Pinpoint the cell where the given text exists, returning its [X, Y] midpoint coordinate. 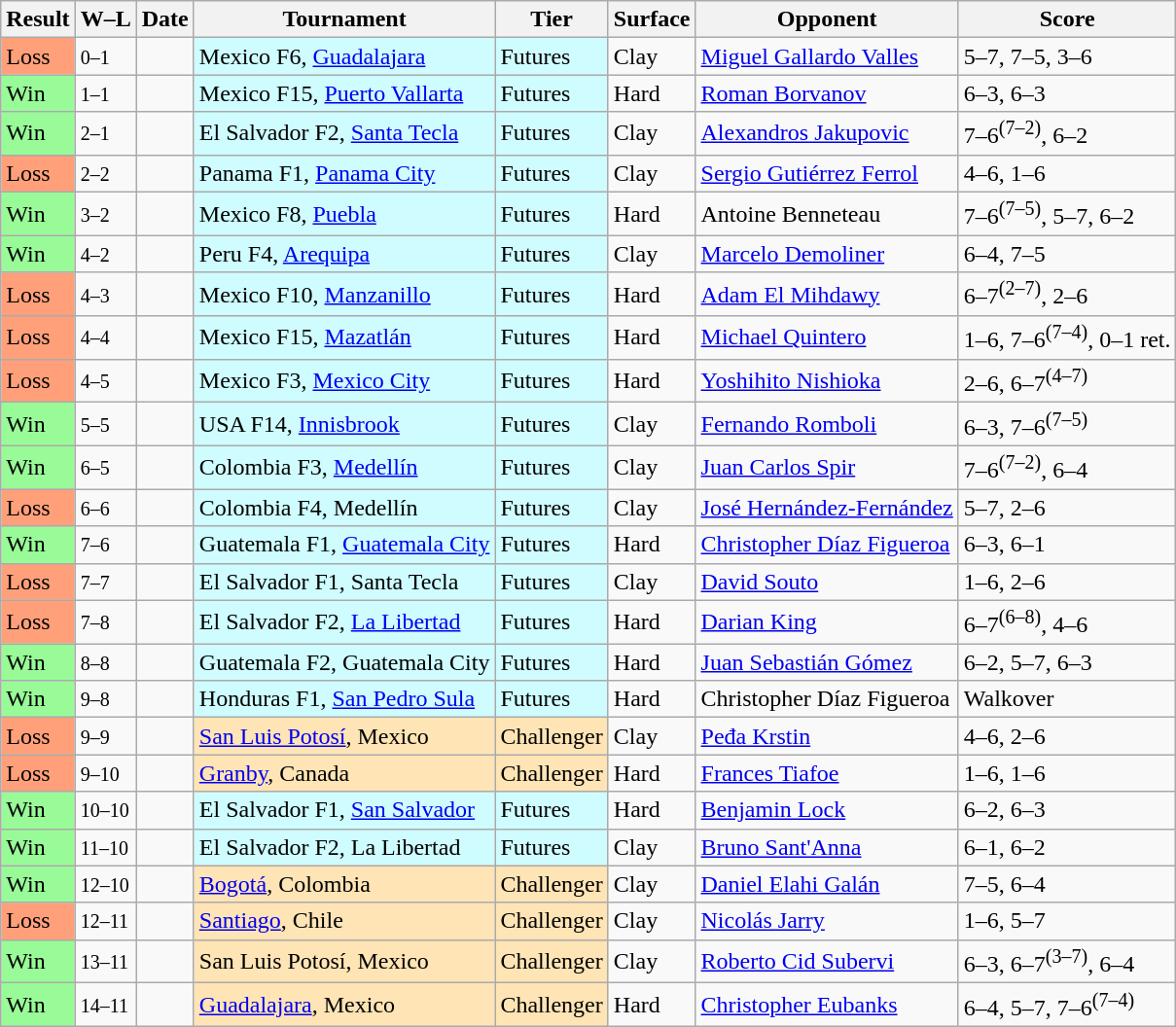
5–5 [105, 424]
Result [38, 19]
Santiago, Chile [344, 921]
Bruno Sant'Anna [827, 847]
El Salvador F2, Santa Tecla [344, 134]
9–10 [105, 773]
David Souto [827, 582]
5–7, 2–6 [1067, 508]
Granby, Canada [344, 773]
14–11 [105, 1006]
Surface [652, 19]
Mexico F15, Puerto Vallarta [344, 93]
7–6 [105, 545]
Peru F4, Arequipa [344, 254]
2–2 [105, 173]
Fernando Romboli [827, 424]
El Salvador F1, Santa Tecla [344, 582]
1–6, 7–6(7–4), 0–1 ret. [1067, 338]
El Salvador F1, San Salvador [344, 810]
6–2, 5–7, 6–3 [1067, 662]
7–8 [105, 622]
1–6, 5–7 [1067, 921]
6–4, 5–7, 7–6(7–4) [1067, 1006]
12–11 [105, 921]
6–5 [105, 467]
11–10 [105, 847]
José Hernández-Fernández [827, 508]
6–3, 6–3 [1067, 93]
9–8 [105, 699]
7–7 [105, 582]
7–6(7–5), 5–7, 6–2 [1067, 214]
3–2 [105, 214]
4–6, 2–6 [1067, 736]
6–3, 7–6(7–5) [1067, 424]
Mexico F6, Guadalajara [344, 56]
Christopher Eubanks [827, 1006]
Mexico F8, Puebla [344, 214]
Peđa Krstin [827, 736]
Marcelo Demoliner [827, 254]
6–1, 6–2 [1067, 847]
7–6(7–2), 6–2 [1067, 134]
Daniel Elahi Galán [827, 884]
Tournament [344, 19]
Alexandros Jakupovic [827, 134]
Juan Sebastián Gómez [827, 662]
4–6, 1–6 [1067, 173]
7–6(7–2), 6–4 [1067, 467]
6–7(6–8), 4–6 [1067, 622]
6–3, 6–1 [1067, 545]
Benjamin Lock [827, 810]
6–4, 7–5 [1067, 254]
Guadalajara, Mexico [344, 1006]
1–6, 2–6 [1067, 582]
2–6, 6–7(4–7) [1067, 381]
Antoine Benneteau [827, 214]
6–7(2–7), 2–6 [1067, 294]
Michael Quintero [827, 338]
4–4 [105, 338]
Mexico F3, Mexico City [344, 381]
Colombia F4, Medellín [344, 508]
Sergio Gutiérrez Ferrol [827, 173]
4–2 [105, 254]
9–9 [105, 736]
Tier [552, 19]
13–11 [105, 961]
1–1 [105, 93]
4–5 [105, 381]
Mexico F10, Manzanillo [344, 294]
Mexico F15, Mazatlán [344, 338]
Juan Carlos Spir [827, 467]
10–10 [105, 810]
Yoshihito Nishioka [827, 381]
8–8 [105, 662]
0–1 [105, 56]
USA F14, Innisbrook [344, 424]
5–7, 7–5, 3–6 [1067, 56]
Panama F1, Panama City [344, 173]
Guatemala F2, Guatemala City [344, 662]
Walkover [1067, 699]
Frances Tiafoe [827, 773]
6–6 [105, 508]
Roman Borvanov [827, 93]
Score [1067, 19]
Bogotá, Colombia [344, 884]
6–3, 6–7(3–7), 6–4 [1067, 961]
W–L [105, 19]
Darian King [827, 622]
Adam El Mihdawy [827, 294]
Nicolás Jarry [827, 921]
7–5, 6–4 [1067, 884]
12–10 [105, 884]
Honduras F1, San Pedro Sula [344, 699]
6–2, 6–3 [1067, 810]
Roberto Cid Subervi [827, 961]
Miguel Gallardo Valles [827, 56]
Colombia F3, Medellín [344, 467]
2–1 [105, 134]
4–3 [105, 294]
Opponent [827, 19]
Date [165, 19]
Guatemala F1, Guatemala City [344, 545]
1–6, 1–6 [1067, 773]
